Output the (x, y) coordinate of the center of the cell containing the given text.  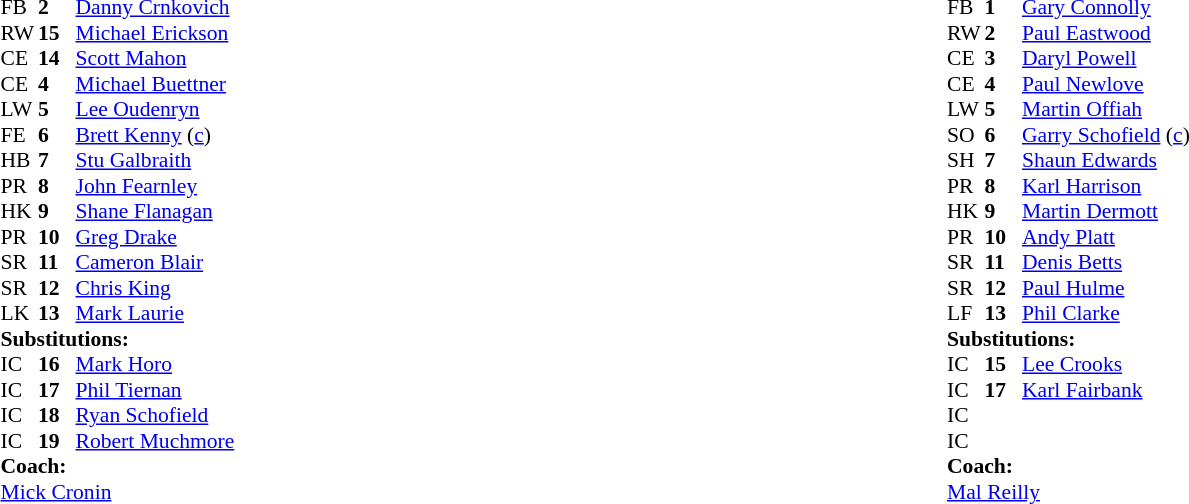
Chris King (156, 288)
Cameron Blair (156, 263)
Brett Kenny (c) (156, 135)
Coach: (117, 467)
John Fearnley (156, 186)
Greg Drake (156, 237)
Stu Galbraith (156, 161)
18 (57, 415)
LF (966, 313)
Phil Tiernan (156, 390)
FE (19, 135)
SO (966, 135)
Mark Horo (156, 365)
19 (57, 441)
Robert Muchmore (156, 441)
SH (966, 161)
Michael Erickson (156, 33)
3 (1003, 59)
Substitutions: (117, 339)
Scott Mahon (156, 59)
14 (57, 59)
Shane Flanagan (156, 211)
Michael Buettner (156, 84)
Lee Oudenryn (156, 109)
LK (19, 313)
Mark Laurie (156, 313)
HB (19, 161)
16 (57, 365)
Ryan Schofield (156, 415)
2 (1003, 33)
